Provide the [x, y] coordinate of the cell's center where the given text is located.  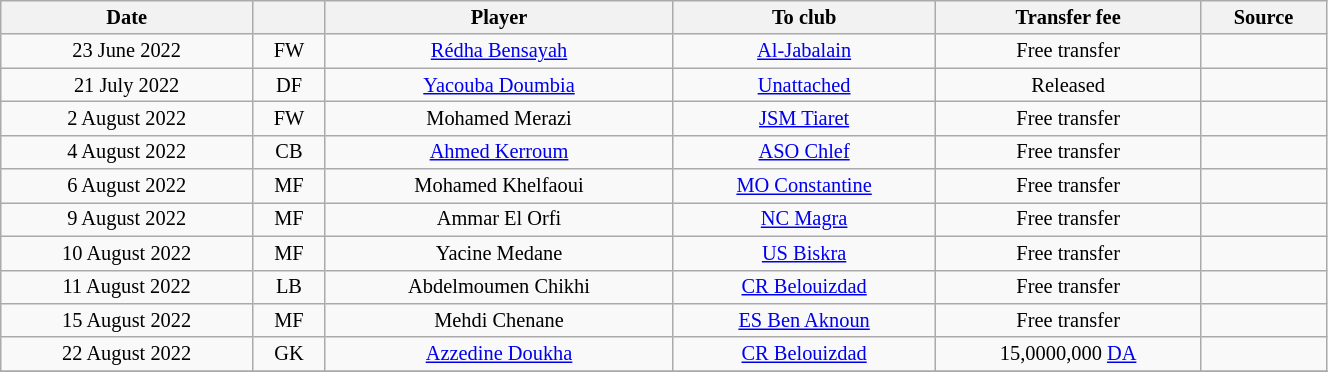
22 August 2022 [127, 354]
DF [288, 85]
JSM Tiaret [804, 118]
Yacine Medane [498, 253]
Azzedine Doukha [498, 354]
CB [288, 152]
9 August 2022 [127, 219]
Ammar El Orfi [498, 219]
To club [804, 17]
Unattached [804, 85]
23 June 2022 [127, 51]
10 August 2022 [127, 253]
NC Magra [804, 219]
Ahmed Kerroum [498, 152]
Released [1068, 85]
Transfer fee [1068, 17]
21 July 2022 [127, 85]
GK [288, 354]
4 August 2022 [127, 152]
Rédha Bensayah [498, 51]
Abdelmoumen Chikhi [498, 287]
MO Constantine [804, 186]
Mohamed Merazi [498, 118]
Date [127, 17]
Yacouba Doumbia [498, 85]
15,0000,000 DA [1068, 354]
Mehdi Chenane [498, 320]
15 August 2022 [127, 320]
6 August 2022 [127, 186]
2 August 2022 [127, 118]
ES Ben Aknoun [804, 320]
ASO Chlef [804, 152]
Al-Jabalain [804, 51]
US Biskra [804, 253]
Player [498, 17]
LB [288, 287]
Mohamed Khelfaoui [498, 186]
11 August 2022 [127, 287]
Source [1264, 17]
